For the text-containing cell, return its midpoint in [X, Y] coordinate format. 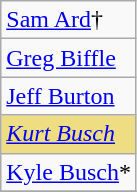
Jeff Burton [69, 96]
Kyle Busch* [69, 172]
Kurt Busch [69, 134]
Sam Ard† [69, 20]
Greg Biffle [69, 58]
